From the cell containing the given text, extract its center point as (x, y) coordinate. 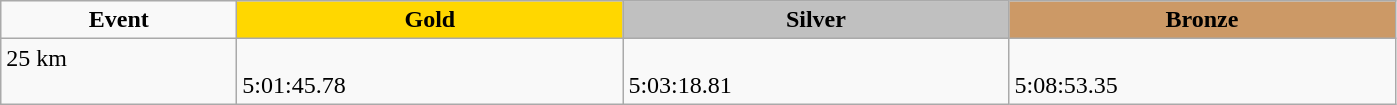
5:08:53.35 (1202, 72)
Gold (430, 20)
5:03:18.81 (816, 72)
Event (119, 20)
Silver (816, 20)
25 km (119, 72)
Bronze (1202, 20)
5:01:45.78 (430, 72)
